Determine the (x, y) coordinate at the center of the cell enclosing the given text.  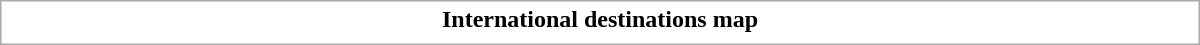
International destinations map (600, 19)
